Scan for the cell matching the given text and deliver its [X, Y] coordinate at center. 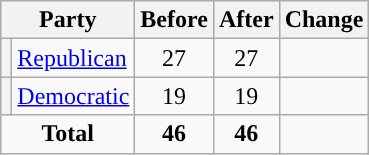
After [246, 20]
Total [68, 134]
Democratic [74, 96]
Party [68, 20]
Change [324, 20]
Before [174, 20]
Republican [74, 58]
